Extract the (X, Y) coordinate from the center of the cell holding the provided text.  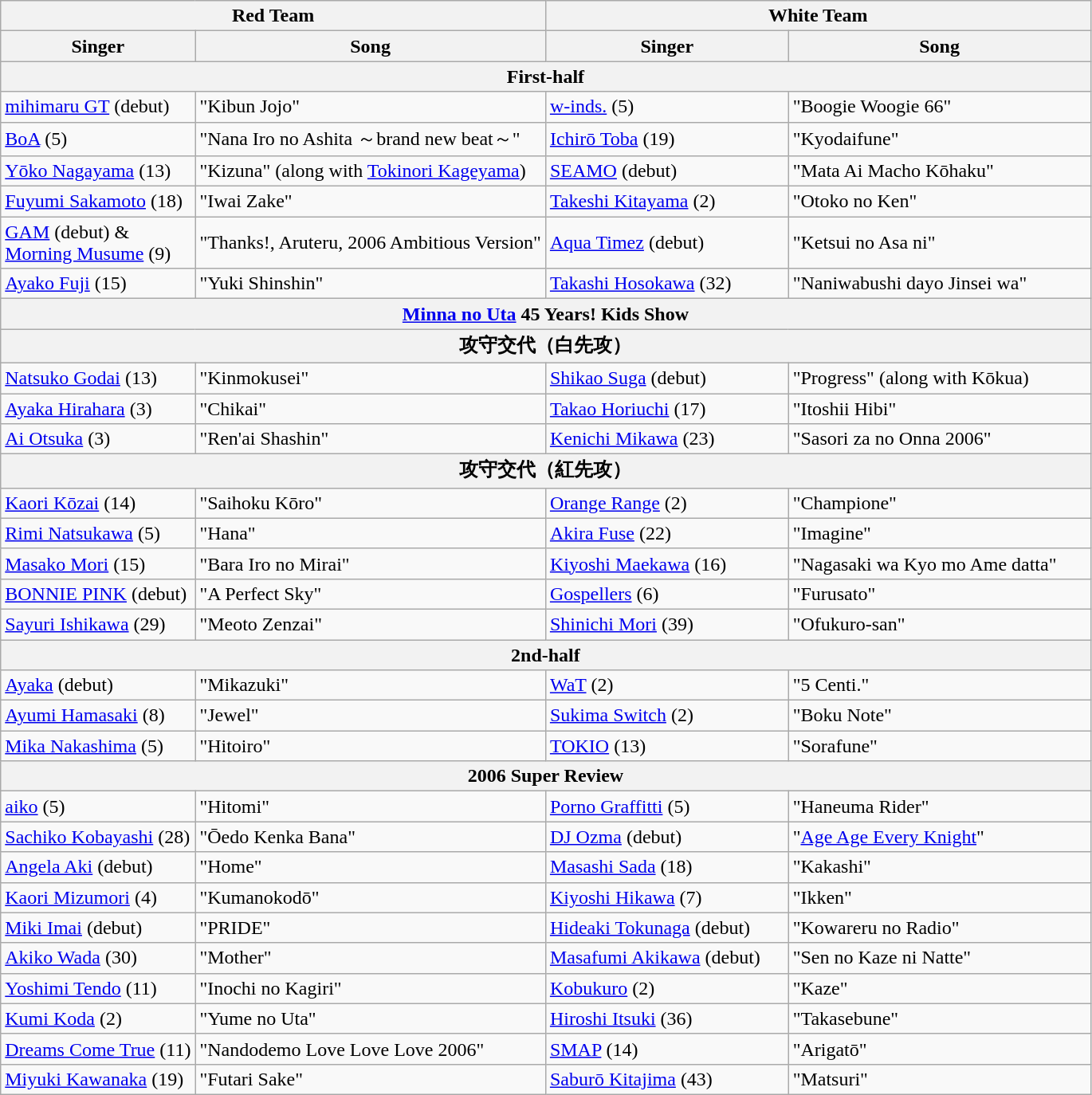
"Sorafune" (939, 746)
GAM (debut) &Morning Musume (9) (98, 242)
Takao Horiuchi (17) (666, 409)
Ayumi Hamasaki (8) (98, 716)
攻守交代（紅先攻） (545, 472)
"Age Age Every Knight" (939, 837)
"Kumanokodō" (371, 897)
"Mother" (371, 958)
Red Team (273, 16)
"5 Centi." (939, 685)
Aqua Timez (debut) (666, 242)
"Meoto Zenzai" (371, 624)
"Bara Iro no Mirai" (371, 563)
"Nandodemo Love Love Love 2006" (371, 1049)
"Hitoiro" (371, 746)
2nd-half (545, 654)
Kaori Kōzai (14) (98, 503)
"Imagine" (939, 533)
"Kyodaifune" (939, 139)
"Boogie Woogie 66" (939, 107)
"Matsuri" (939, 1079)
"Itoshii Hibi" (939, 409)
"Yume no Uta" (371, 1018)
"Takasebune" (939, 1018)
Sukima Switch (2) (666, 716)
"Ōedo Kenka Bana" (371, 837)
aiko (5) (98, 807)
Ayaka Hirahara (3) (98, 409)
Hideaki Tokunaga (debut) (666, 928)
Porno Graffitti (5) (666, 807)
"Home" (371, 867)
Masafumi Akikawa (debut) (666, 958)
BONNIE PINK (debut) (98, 594)
Natsuko Godai (13) (98, 378)
w-inds. (5) (666, 107)
Sayuri Ishikawa (29) (98, 624)
"Haneuma Rider" (939, 807)
Ichirō Toba (19) (666, 139)
Akiko Wada (30) (98, 958)
"Ofukuro-san" (939, 624)
攻守交代（白先攻） (545, 346)
Dreams Come True (11) (98, 1049)
Mika Nakashima (5) (98, 746)
mihimaru GT (debut) (98, 107)
Kaori Mizumori (4) (98, 897)
"Arigatō" (939, 1049)
Kiyoshi Maekawa (16) (666, 563)
"Mikazuki" (371, 685)
"Naniwabushi dayo Jinsei wa" (939, 284)
"Jewel" (371, 716)
"Mata Ai Macho Kōhaku" (939, 171)
SEAMO (debut) (666, 171)
Masashi Sada (18) (666, 867)
"Nagasaki wa Kyo mo Ame datta" (939, 563)
Ai Otsuka (3) (98, 439)
"Boku Note" (939, 716)
"Saihoku Kōro" (371, 503)
"Sasori za no Onna 2006" (939, 439)
Saburō Kitajima (43) (666, 1079)
Yōko Nagayama (13) (98, 171)
"Yuki Shinshin" (371, 284)
Ayaka (debut) (98, 685)
"Hana" (371, 533)
BoA (5) (98, 139)
"Ren'ai Shashin" (371, 439)
TOKIO (13) (666, 746)
DJ Ozma (debut) (666, 837)
"Kibun Jojo" (371, 107)
"Ketsui no Asa ni" (939, 242)
Kobukuro (2) (666, 988)
Fuyumi Sakamoto (18) (98, 202)
Miyuki Kawanaka (19) (98, 1079)
"Ikken" (939, 897)
WaT (2) (666, 685)
Takashi Hosokawa (32) (666, 284)
Hiroshi Itsuki (36) (666, 1018)
"Kowareru no Radio" (939, 928)
Ayako Fuji (15) (98, 284)
Takeshi Kitayama (2) (666, 202)
Angela Aki (debut) (98, 867)
"A Perfect Sky" (371, 594)
"Champione" (939, 503)
"Inochi no Kagiri" (371, 988)
Orange Range (2) (666, 503)
"Iwai Zake" (371, 202)
"Sen no Kaze ni Natte" (939, 958)
"Kakashi" (939, 867)
Sachiko Kobayashi (28) (98, 837)
"Furusato" (939, 594)
Shikao Suga (debut) (666, 378)
"Nana Iro no Ashita ～brand new beat～" (371, 139)
"Thanks!, Aruteru, 2006 Ambitious Version" (371, 242)
"Chikai" (371, 409)
"Progress" (along with Kōkua) (939, 378)
Minna no Uta 45 Years! Kids Show (545, 314)
"Kinmokusei" (371, 378)
"Futari Sake" (371, 1079)
Masako Mori (15) (98, 563)
SMAP (14) (666, 1049)
Kumi Koda (2) (98, 1018)
Kenichi Mikawa (23) (666, 439)
"PRIDE" (371, 928)
Akira Fuse (22) (666, 533)
Shinichi Mori (39) (666, 624)
Rimi Natsukawa (5) (98, 533)
Gospellers (6) (666, 594)
"Kaze" (939, 988)
"Kizuna" (along with Tokinori Kageyama) (371, 171)
2006 Super Review (545, 776)
Miki Imai (debut) (98, 928)
"Otoko no Ken" (939, 202)
First-half (545, 77)
Yoshimi Tendo (11) (98, 988)
"Hitomi" (371, 807)
Kiyoshi Hikawa (7) (666, 897)
White Team (818, 16)
